Pinpoint the cell where the given text exists, returning its [x, y] midpoint coordinate. 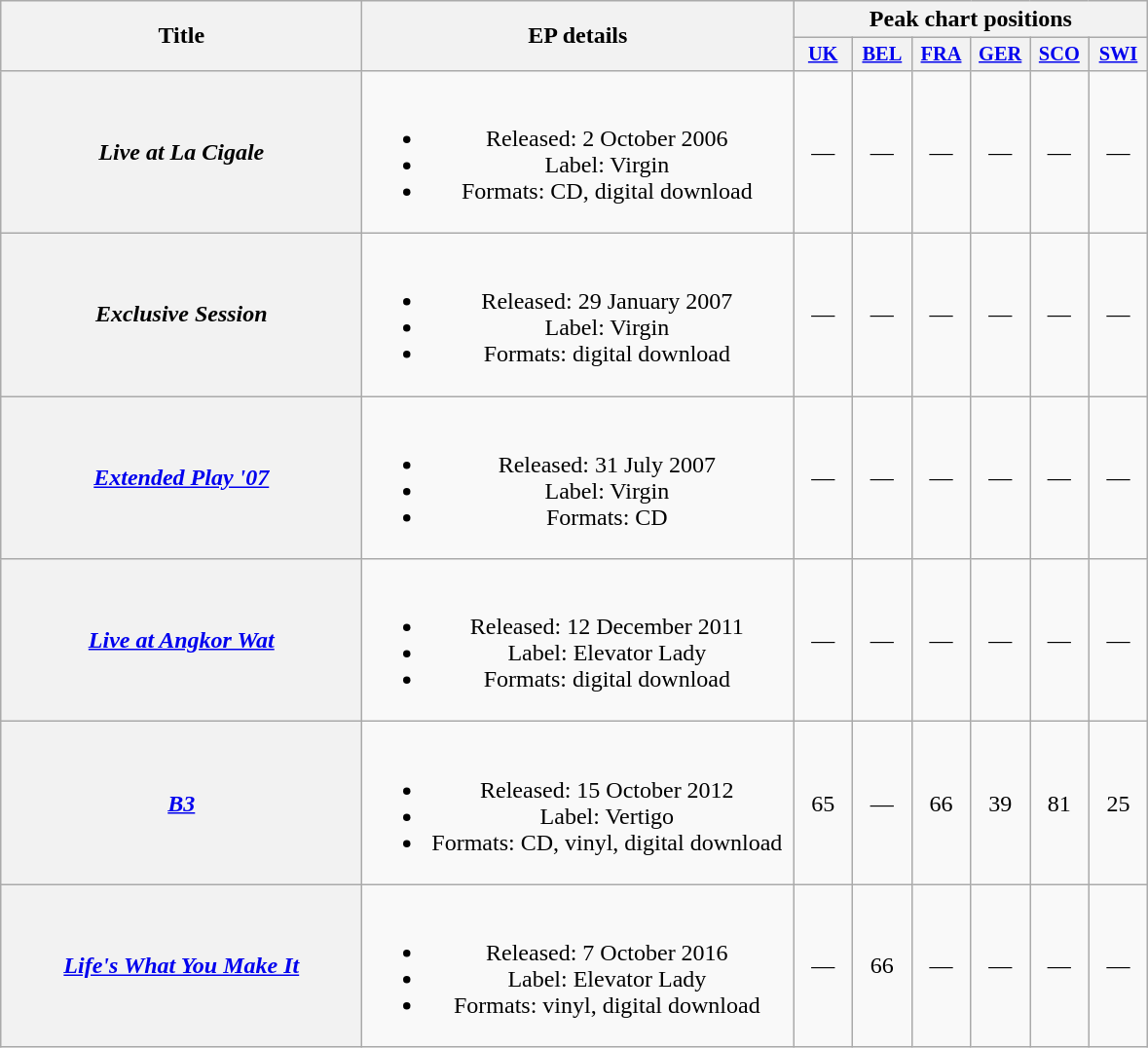
GER [1001, 55]
BEL [882, 55]
25 [1118, 803]
UK [824, 55]
Title [181, 36]
39 [1001, 803]
Peak chart positions [971, 19]
SWI [1118, 55]
Released: 29 January 2007Label: VirginFormats: digital download [578, 316]
Extended Play '07 [181, 477]
Released: 7 October 2016Label: Elevator LadyFormats: vinyl, digital download [578, 966]
Exclusive Session [181, 316]
Released: 15 October 2012Label: VertigoFormats: CD, vinyl, digital download [578, 803]
81 [1059, 803]
65 [824, 803]
Life's What You Make It [181, 966]
FRA [941, 55]
B3 [181, 803]
EP details [578, 36]
SCO [1059, 55]
Live at La Cigale [181, 152]
Released: 31 July 2007Label: VirginFormats: CD [578, 477]
Live at Angkor Wat [181, 641]
Released: 2 October 2006Label: VirginFormats: CD, digital download [578, 152]
Released: 12 December 2011Label: Elevator LadyFormats: digital download [578, 641]
